Search for the cell housing the specified text and yield its (x, y) center coordinate. 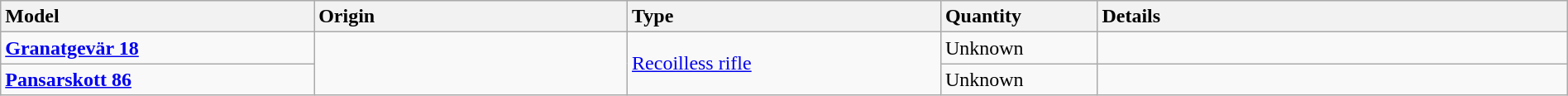
Type (784, 17)
Details (1332, 17)
Quantity (1019, 17)
Pansar­skott 86 (157, 79)
Origin (471, 17)
Model (157, 17)
Recoilless rifle (784, 64)
Granat­gevär 18 (157, 48)
